Return the (x, y) coordinate for the center point of the cell that contains the specified text.  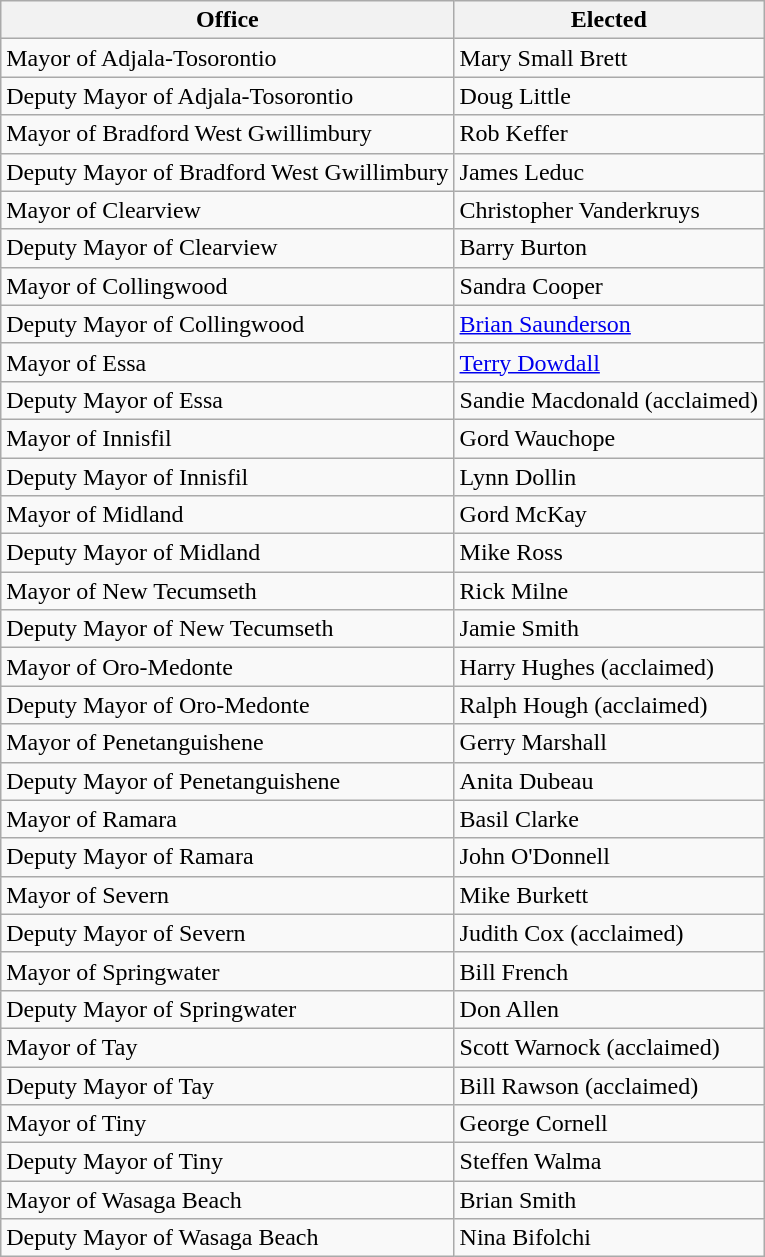
Mayor of Tiny (228, 1124)
Deputy Mayor of Wasaga Beach (228, 1238)
Bill Rawson (acclaimed) (609, 1085)
Nina Bifolchi (609, 1238)
Mayor of Severn (228, 895)
Mayor of Midland (228, 515)
Deputy Mayor of Collingwood (228, 324)
Sandie Macdonald (acclaimed) (609, 400)
Terry Dowdall (609, 362)
Deputy Mayor of Ramara (228, 857)
Brian Smith (609, 1200)
Ralph Hough (acclaimed) (609, 705)
John O'Donnell (609, 857)
Deputy Mayor of Essa (228, 400)
Scott Warnock (acclaimed) (609, 1047)
Deputy Mayor of Bradford West Gwillimbury (228, 172)
Office (228, 20)
Deputy Mayor of Tay (228, 1085)
Rick Milne (609, 591)
Mike Ross (609, 553)
Deputy Mayor of Tiny (228, 1162)
Gord McKay (609, 515)
Christopher Vanderkruys (609, 210)
Basil Clarke (609, 819)
Gerry Marshall (609, 743)
Mayor of Adjala-Tosorontio (228, 58)
Mayor of Ramara (228, 819)
Mayor of Clearview (228, 210)
Doug Little (609, 96)
Harry Hughes (acclaimed) (609, 667)
Gord Wauchope (609, 438)
Deputy Mayor of New Tecumseth (228, 629)
Barry Burton (609, 248)
Mayor of Wasaga Beach (228, 1200)
Mayor of Essa (228, 362)
Mike Burkett (609, 895)
Rob Keffer (609, 134)
James Leduc (609, 172)
Deputy Mayor of Adjala-Tosorontio (228, 96)
Sandra Cooper (609, 286)
Deputy Mayor of Innisfil (228, 477)
Mayor of Collingwood (228, 286)
Judith Cox (acclaimed) (609, 933)
Deputy Mayor of Midland (228, 553)
Don Allen (609, 1009)
Lynn Dollin (609, 477)
Jamie Smith (609, 629)
Deputy Mayor of Springwater (228, 1009)
Mayor of Oro-Medonte (228, 667)
Brian Saunderson (609, 324)
Deputy Mayor of Severn (228, 933)
Mayor of Bradford West Gwillimbury (228, 134)
Mary Small Brett (609, 58)
Deputy Mayor of Clearview (228, 248)
Elected (609, 20)
Mayor of Tay (228, 1047)
Deputy Mayor of Penetanguishene (228, 781)
Mayor of Penetanguishene (228, 743)
Mayor of Springwater (228, 971)
Mayor of New Tecumseth (228, 591)
Steffen Walma (609, 1162)
Bill French (609, 971)
George Cornell (609, 1124)
Deputy Mayor of Oro-Medonte (228, 705)
Mayor of Innisfil (228, 438)
Anita Dubeau (609, 781)
